Determine the (X, Y) coordinate at the center of the cell enclosing the given text.  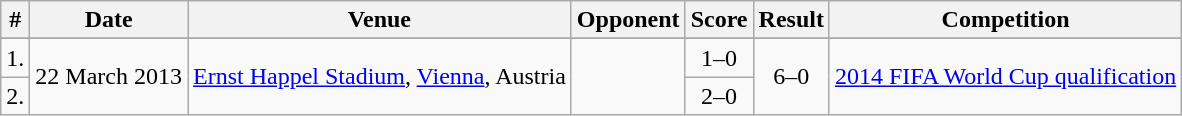
Result (791, 20)
# (16, 20)
22 March 2013 (109, 77)
1. (16, 58)
1–0 (719, 58)
6–0 (791, 77)
Ernst Happel Stadium, Vienna, Austria (380, 77)
Opponent (628, 20)
Date (109, 20)
Competition (1005, 20)
Venue (380, 20)
Score (719, 20)
2014 FIFA World Cup qualification (1005, 77)
2. (16, 96)
2–0 (719, 96)
